Locate the cell with the specified text and output its [x, y] center coordinate. 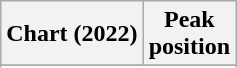
Chart (2022) [72, 34]
Peakposition [189, 34]
